Return the (X, Y) coordinate for the center point of the cell that contains the specified text.  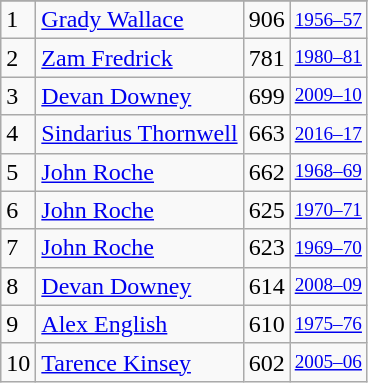
2009–10 (328, 96)
9 (18, 324)
4 (18, 134)
Sindarius Thornwell (140, 134)
625 (266, 210)
Zam Fredrick (140, 58)
699 (266, 96)
781 (266, 58)
3 (18, 96)
2016–17 (328, 134)
1970–71 (328, 210)
2008–09 (328, 286)
1969–70 (328, 248)
1980–81 (328, 58)
602 (266, 362)
614 (266, 286)
623 (266, 248)
Alex English (140, 324)
Grady Wallace (140, 20)
663 (266, 134)
7 (18, 248)
2005–06 (328, 362)
5 (18, 172)
2 (18, 58)
6 (18, 210)
10 (18, 362)
906 (266, 20)
1956–57 (328, 20)
662 (266, 172)
1968–69 (328, 172)
8 (18, 286)
610 (266, 324)
1 (18, 20)
Tarence Kinsey (140, 362)
1975–76 (328, 324)
